Output the (X, Y) coordinate of the center of the cell containing the given text.  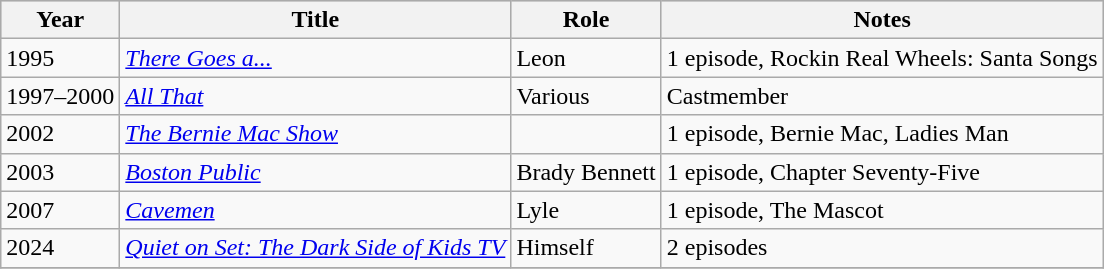
1997–2000 (60, 96)
2 episodes (882, 248)
Lyle (586, 210)
1 episode, Chapter Seventy-Five (882, 172)
2007 (60, 210)
Castmember (882, 96)
Quiet on Set: The Dark Side of Kids TV (316, 248)
Year (60, 20)
Various (586, 96)
Brady Bennett (586, 172)
2024 (60, 248)
Himself (586, 248)
The Bernie Mac Show (316, 134)
Cavemen (316, 210)
1 episode, Bernie Mac, Ladies Man (882, 134)
2002 (60, 134)
1 episode, Rockin Real Wheels: Santa Songs (882, 58)
Leon (586, 58)
Notes (882, 20)
Title (316, 20)
Boston Public (316, 172)
1 episode, The Mascot (882, 210)
1995 (60, 58)
2003 (60, 172)
There Goes a... (316, 58)
All That (316, 96)
Role (586, 20)
